Identify which cell holds the provided text, then report its (x, y) central coordinate. 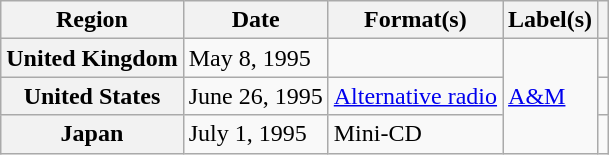
United States (92, 96)
May 8, 1995 (256, 58)
A&M (550, 96)
Alternative radio (415, 96)
Region (92, 20)
Label(s) (550, 20)
July 1, 1995 (256, 134)
Format(s) (415, 20)
Mini-CD (415, 134)
Date (256, 20)
June 26, 1995 (256, 96)
Japan (92, 134)
United Kingdom (92, 58)
